For the text-containing cell, return its midpoint in (x, y) coordinate format. 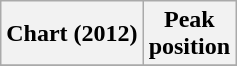
Peakposition (189, 34)
Chart (2012) (72, 34)
